Return (x, y) of the center of cell containing provided text 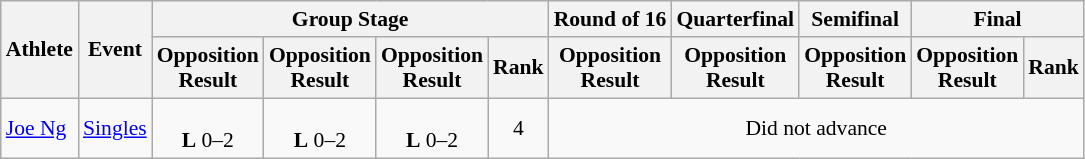
4 (518, 128)
Final (998, 19)
Group Stage (350, 19)
Athlete (40, 50)
Joe Ng (40, 128)
Round of 16 (610, 19)
Event (115, 50)
Singles (115, 128)
Quarterfinal (735, 19)
Did not advance (816, 128)
Semifinal (855, 19)
